Return the [X, Y] coordinate for the center point of the cell that contains the specified text.  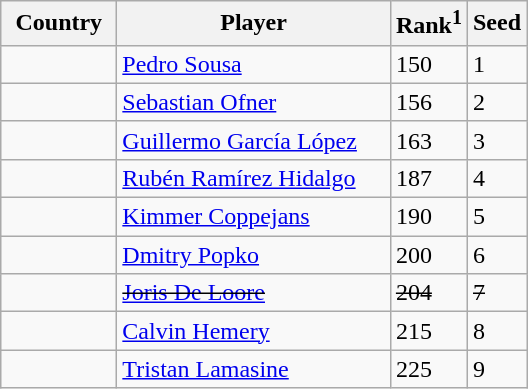
Rank1 [428, 24]
163 [428, 140]
150 [428, 64]
Country [59, 24]
7 [496, 293]
Player [254, 24]
Seed [496, 24]
9 [496, 369]
Calvin Hemery [254, 331]
6 [496, 255]
4 [496, 178]
190 [428, 217]
204 [428, 293]
Sebastian Ofner [254, 102]
8 [496, 331]
5 [496, 217]
225 [428, 369]
156 [428, 102]
1 [496, 64]
Dmitry Popko [254, 255]
215 [428, 331]
Kimmer Coppejans [254, 217]
Tristan Lamasine [254, 369]
200 [428, 255]
Joris De Loore [254, 293]
Pedro Sousa [254, 64]
2 [496, 102]
Guillermo García López [254, 140]
Rubén Ramírez Hidalgo [254, 178]
187 [428, 178]
3 [496, 140]
